Output the (x, y) coordinate of the center of the cell containing the given text.  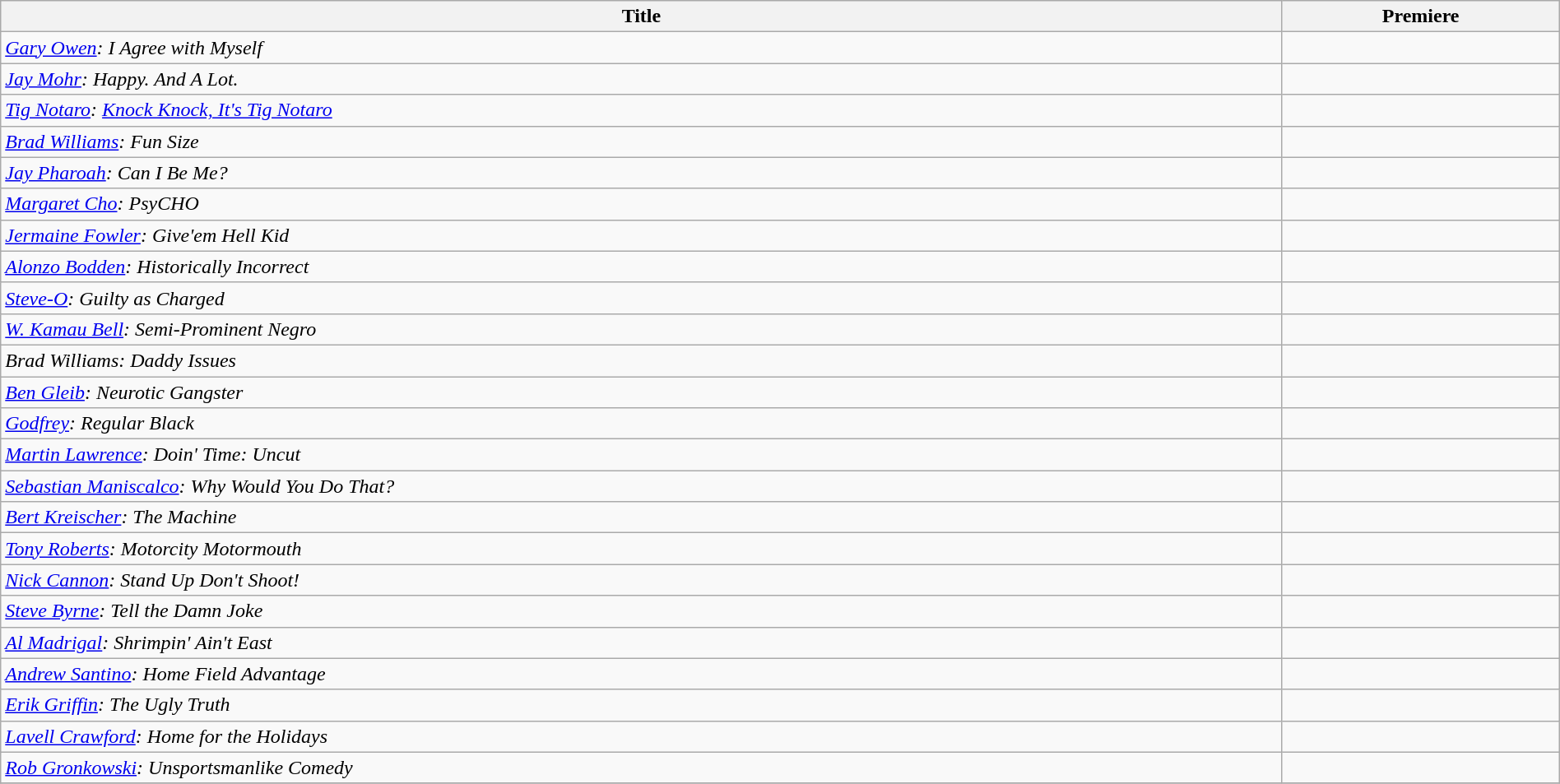
Al Madrigal: Shrimpin' Ain't East (642, 643)
Brad Williams: Fun Size (642, 141)
Godfrey: Regular Black (642, 424)
Sebastian Maniscalco: Why Would You Do That? (642, 486)
Brad Williams: Daddy Issues (642, 360)
Premiere (1420, 16)
Erik Griffin: The Ugly Truth (642, 705)
W. Kamau Bell: Semi-Prominent Negro (642, 329)
Title (642, 16)
Margaret Cho: PsyCHO (642, 204)
Lavell Crawford: Home for the Holidays (642, 736)
Gary Owen: I Agree with Myself (642, 48)
Jermaine Fowler: Give'em Hell Kid (642, 235)
Tony Roberts: Motorcity Motormouth (642, 549)
Martin Lawrence: Doin' Time: Uncut (642, 455)
Andrew Santino: Home Field Advantage (642, 674)
Jay Pharoah: Can I Be Me? (642, 173)
Tig Notaro: Knock Knock, It's Tig Notaro (642, 110)
Steve Byrne: Tell the Damn Joke (642, 611)
Alonzo Bodden: Historically Incorrect (642, 267)
Jay Mohr: Happy. And A Lot. (642, 79)
Nick Cannon: Stand Up Don't Shoot! (642, 580)
Steve-O: Guilty as Charged (642, 298)
Bert Kreischer: The Machine (642, 517)
Ben Gleib: Neurotic Gangster (642, 392)
Rob Gronkowski: Unsportsmanlike Comedy (642, 768)
